Detect which cell encompasses the target text, then output its (X, Y) center coordinate. 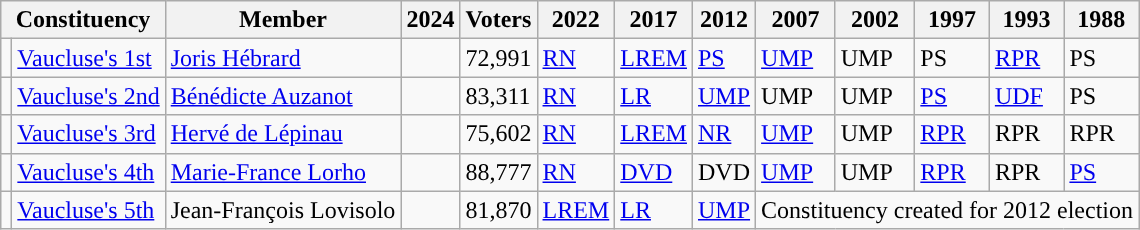
UDF (1026, 96)
88,777 (498, 172)
Constituency (83, 20)
1988 (1102, 20)
Constituency created for 2012 election (948, 210)
2022 (576, 20)
Joris Hébrard (283, 58)
NR (724, 134)
Marie-France Lorho (283, 172)
2007 (796, 20)
Jean-François Lovisolo (283, 210)
Vaucluse's 3rd (88, 134)
1993 (1026, 20)
Vaucluse's 4th (88, 172)
2002 (875, 20)
Hervé de Lépinau (283, 134)
83,311 (498, 96)
Vaucluse's 5th (88, 210)
2024 (430, 20)
Vaucluse's 2nd (88, 96)
81,870 (498, 210)
1997 (952, 20)
2017 (654, 20)
Member (283, 20)
75,602 (498, 134)
72,991 (498, 58)
Voters (498, 20)
Vaucluse's 1st (88, 58)
2012 (724, 20)
Bénédicte Auzanot (283, 96)
